Return the (x, y) coordinate for the center point of the cell that contains the specified text.  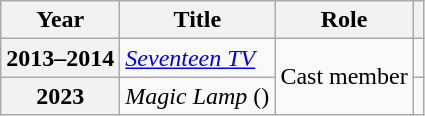
Magic Lamp () (198, 96)
2013–2014 (60, 58)
Seventeen TV (198, 58)
Cast member (344, 77)
2023 (60, 96)
Role (344, 20)
Title (198, 20)
Year (60, 20)
